Find where the given text appears and provide that cell's center as [X, Y] coordinate. 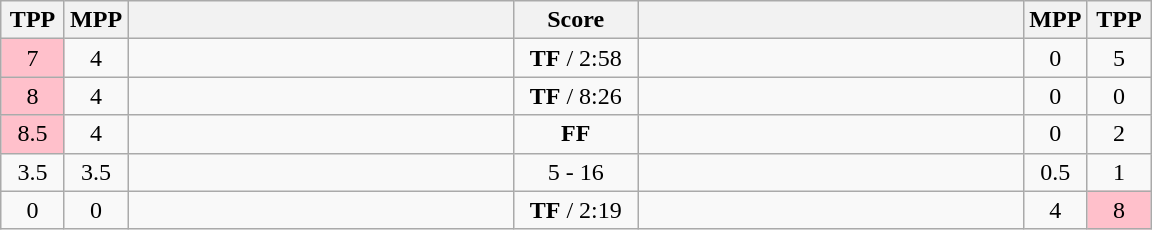
TF / 8:26 [576, 96]
7 [33, 58]
5 - 16 [576, 172]
5 [1119, 58]
Score [576, 20]
1 [1119, 172]
TF / 2:58 [576, 58]
8.5 [33, 134]
0.5 [1056, 172]
TF / 2:19 [576, 210]
2 [1119, 134]
FF [576, 134]
